Locate the cell with the specified text and output its [x, y] center coordinate. 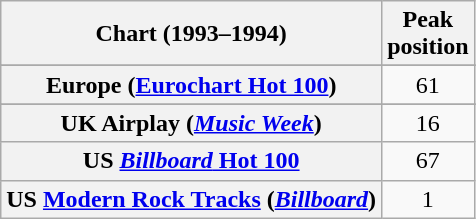
US Billboard Hot 100 [192, 161]
UK Airplay (Music Week) [192, 123]
1 [428, 199]
Chart (1993–1994) [192, 34]
16 [428, 123]
US Modern Rock Tracks (Billboard) [192, 199]
Peakposition [428, 34]
67 [428, 161]
Europe (Eurochart Hot 100) [192, 85]
61 [428, 85]
